Pinpoint the cell where the given text exists, returning its [x, y] midpoint coordinate. 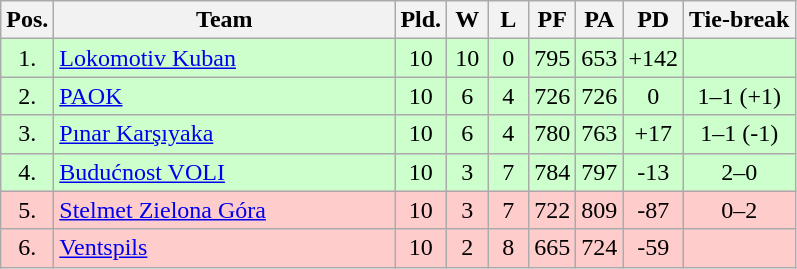
+17 [654, 134]
784 [552, 172]
722 [552, 210]
-87 [654, 210]
4. [28, 172]
-13 [654, 172]
724 [600, 248]
Team [224, 20]
6. [28, 248]
809 [600, 210]
1–1 (+1) [739, 96]
PD [654, 20]
Pld. [421, 20]
653 [600, 58]
PA [600, 20]
PAOK [224, 96]
Budućnost VOLI [224, 172]
5. [28, 210]
L [508, 20]
W [468, 20]
0–2 [739, 210]
Pınar Karşıyaka [224, 134]
Lokomotiv Kuban [224, 58]
665 [552, 248]
1–1 (-1) [739, 134]
2 [468, 248]
763 [600, 134]
+142 [654, 58]
797 [600, 172]
-59 [654, 248]
3. [28, 134]
780 [552, 134]
1. [28, 58]
2. [28, 96]
2–0 [739, 172]
PF [552, 20]
Pos. [28, 20]
8 [508, 248]
Ventspils [224, 248]
Tie-break [739, 20]
795 [552, 58]
Stelmet Zielona Góra [224, 210]
